Provide the (X, Y) coordinate of the cell's center where the given text is located.  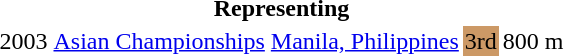
3rd (480, 41)
Manila, Philippines (364, 41)
Asian Championships (159, 41)
